Detect which cell encompasses the target text, then output its (x, y) center coordinate. 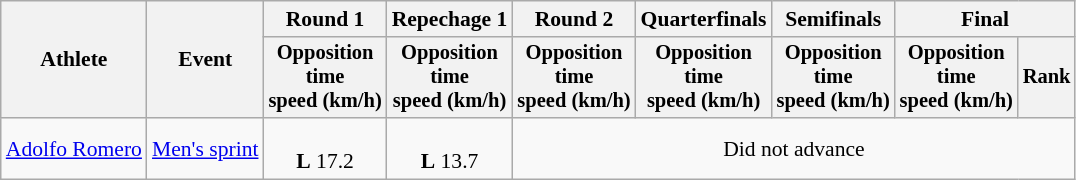
Semifinals (834, 19)
Athlete (74, 60)
Repechage 1 (450, 19)
Adolfo Romero (74, 148)
Men's sprint (206, 148)
L 13.7 (450, 148)
Quarterfinals (704, 19)
Round 1 (326, 19)
Event (206, 60)
L 17.2 (326, 148)
Round 2 (574, 19)
Did not advance (794, 148)
Final (986, 19)
Rank (1047, 78)
